Locate the cell with the specified text and output its (x, y) center coordinate. 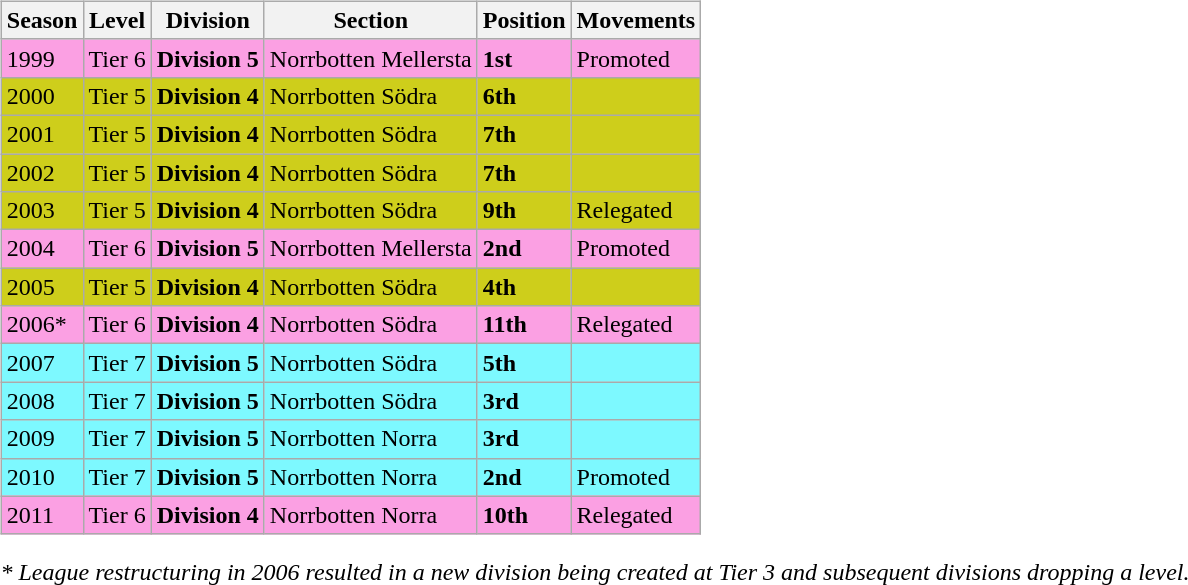
Level (117, 20)
1999 (42, 58)
Section (370, 20)
6th (524, 96)
1st (524, 58)
Division (208, 20)
2005 (42, 287)
2006* (42, 325)
2002 (42, 173)
9th (524, 211)
11th (524, 325)
2000 (42, 96)
2003 (42, 211)
2007 (42, 363)
4th (524, 287)
Position (524, 20)
2004 (42, 249)
Movements (636, 20)
2008 (42, 401)
10th (524, 515)
2001 (42, 134)
2010 (42, 477)
5th (524, 363)
Season (42, 20)
2011 (42, 515)
2009 (42, 439)
